Determine the (x, y) coordinate at the center of the cell enclosing the given text.  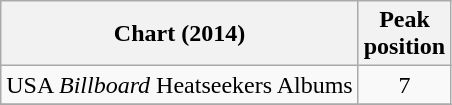
USA Billboard Heatseekers Albums (180, 85)
7 (404, 85)
Chart (2014) (180, 34)
Peakposition (404, 34)
